For the text-containing cell, return its midpoint in (x, y) coordinate format. 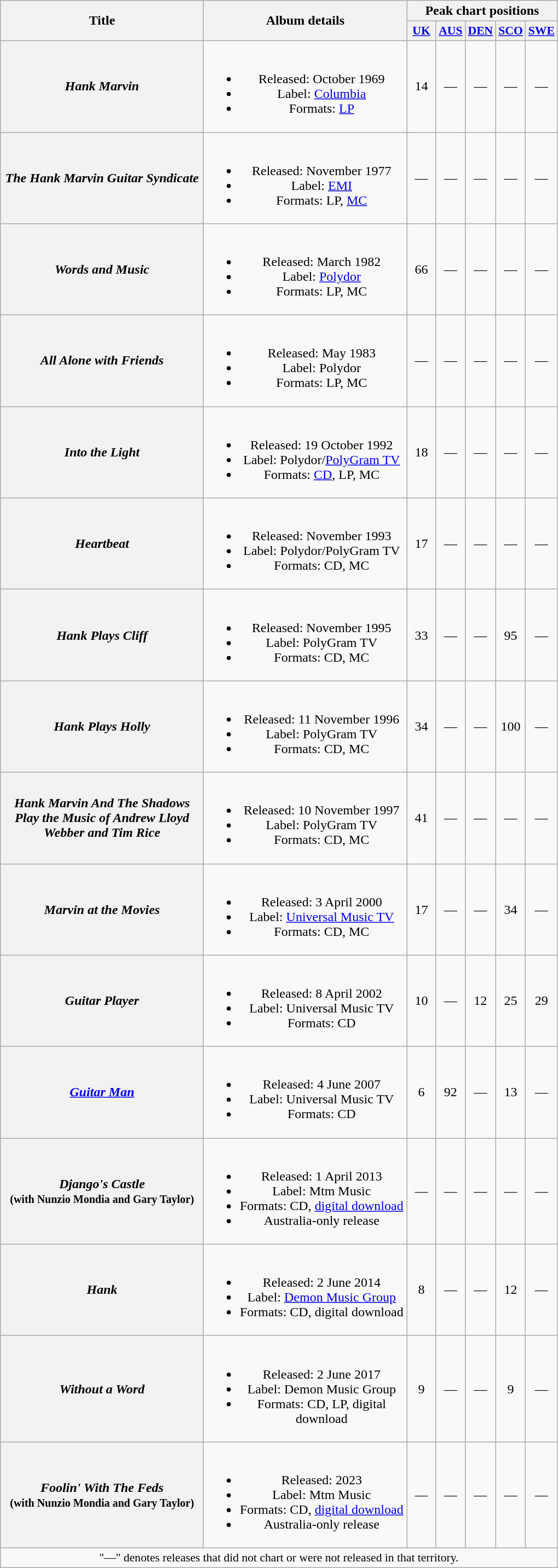
29 (542, 1000)
Released: 2 June 2017Label: Demon Music GroupFormats: CD, LP, digital download (306, 1388)
66 (422, 269)
"—" denotes releases that did not chart or were not released in that territory. (279, 1558)
SCO (510, 31)
Marvin at the Movies (102, 910)
25 (510, 1000)
Album details (306, 21)
Released: November 1993Label: Polydor/PolyGram TVFormats: CD, MC (306, 544)
Released: 19 October 1992Label: Polydor/PolyGram TVFormats: CD, LP, MC (306, 452)
All Alone with Friends (102, 361)
13 (510, 1092)
Hank Marvin And The Shadows Play the Music of Andrew Lloyd Webber and Tim Rice (102, 818)
Released: 11 November 1996Label: PolyGram TVFormats: CD, MC (306, 727)
Peak chart positions (482, 11)
6 (422, 1092)
Released: November 1977Label: EMIFormats: LP, MC (306, 178)
Guitar Man (102, 1092)
Released: November 1995Label: PolyGram TVFormats: CD, MC (306, 635)
Foolin' With The Feds(with Nunzio Mondia and Gary Taylor) (102, 1495)
Released: May 1983Label: PolydorFormats: LP, MC (306, 361)
18 (422, 452)
Released: 8 April 2002Label: Universal Music TVFormats: CD (306, 1000)
Released: October 1969Label: ColumbiaFormats: LP (306, 86)
The Hank Marvin Guitar Syndicate (102, 178)
Released: March 1982Label: PolydorFormats: LP, MC (306, 269)
Released: 2023Label: Mtm MusicFormats: CD, digital downloadAustralia-only release (306, 1495)
Heartbeat (102, 544)
Hank (102, 1289)
Django's Castle(with Nunzio Mondia and Gary Taylor) (102, 1191)
Into the Light (102, 452)
14 (422, 86)
92 (450, 1092)
Released: 3 April 2000Label: Universal Music TVFormats: CD, MC (306, 910)
Title (102, 21)
Guitar Player (102, 1000)
Released: 2 June 2014Label: Demon Music GroupFormats: CD, digital download (306, 1289)
Released: 1 April 2013Label: Mtm MusicFormats: CD, digital downloadAustralia-only release (306, 1191)
DEN (481, 31)
Hank Plays Holly (102, 727)
AUS (450, 31)
10 (422, 1000)
8 (422, 1289)
33 (422, 635)
95 (510, 635)
SWE (542, 31)
Without a Word (102, 1388)
Released: 4 June 2007Label: Universal Music TVFormats: CD (306, 1092)
Released: 10 November 1997Label: PolyGram TVFormats: CD, MC (306, 818)
Hank Marvin (102, 86)
Hank Plays Cliff (102, 635)
100 (510, 727)
UK (422, 31)
41 (422, 818)
Words and Music (102, 269)
